Capture the cell that displays the provided text and extract its (X, Y) central coordinate. 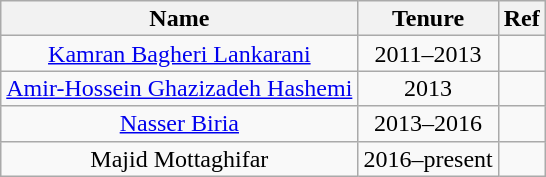
2011–2013 (428, 54)
Tenure (428, 18)
2013 (428, 88)
Amir-Hossein Ghazizadeh Hashemi (180, 88)
2016–present (428, 158)
Ref (522, 18)
Kamran Bagheri Lankarani (180, 54)
Name (180, 18)
2013–2016 (428, 124)
Nasser Biria (180, 124)
Majid Mottaghifar (180, 158)
